Pinpoint the cell where the given text exists, returning its [x, y] midpoint coordinate. 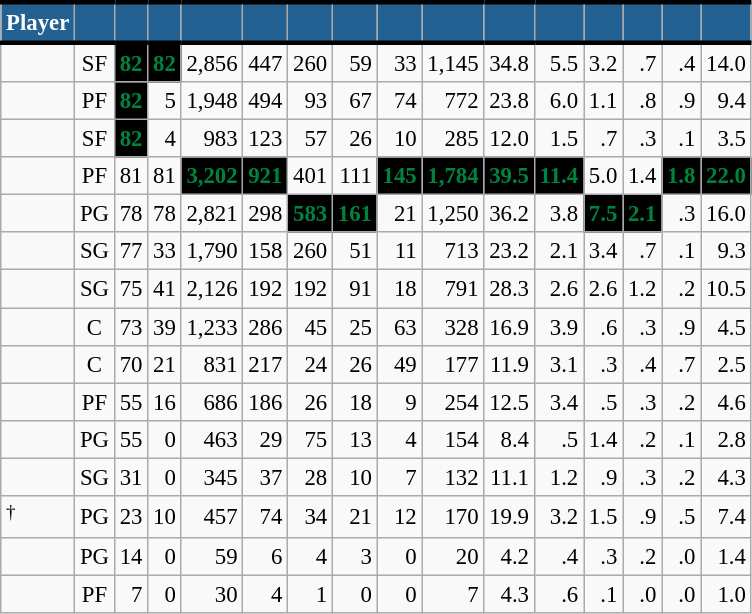
2,856 [212, 62]
23.8 [509, 101]
132 [453, 477]
9.3 [726, 251]
25 [354, 327]
298 [266, 214]
31 [130, 477]
39.5 [509, 176]
57 [310, 139]
111 [354, 176]
23.2 [509, 251]
3.9 [558, 327]
Player [38, 22]
447 [266, 62]
11.9 [509, 364]
9.4 [726, 101]
5 [164, 101]
286 [266, 327]
67 [354, 101]
285 [453, 139]
2.5 [726, 364]
91 [354, 289]
8.4 [509, 439]
3,202 [212, 176]
1,784 [453, 176]
36.2 [509, 214]
772 [453, 101]
12 [400, 517]
1.1 [604, 101]
14.0 [726, 62]
686 [212, 402]
161 [354, 214]
1,948 [212, 101]
3.8 [558, 214]
29 [266, 439]
70 [130, 364]
4.2 [509, 557]
16 [164, 402]
345 [212, 477]
1,145 [453, 62]
4.5 [726, 327]
3.5 [726, 139]
494 [266, 101]
7.4 [726, 517]
93 [310, 101]
73 [130, 327]
254 [453, 402]
401 [310, 176]
791 [453, 289]
24 [310, 364]
217 [266, 364]
5.5 [558, 62]
1,233 [212, 327]
14 [130, 557]
921 [266, 176]
28.3 [509, 289]
1.8 [682, 176]
1,790 [212, 251]
4.6 [726, 402]
1 [310, 594]
583 [310, 214]
11 [400, 251]
2.8 [726, 439]
† [38, 517]
123 [266, 139]
145 [400, 176]
20 [453, 557]
463 [212, 439]
51 [354, 251]
328 [453, 327]
2,126 [212, 289]
77 [130, 251]
186 [266, 402]
5.0 [604, 176]
983 [212, 139]
13 [354, 439]
1.0 [726, 594]
19.9 [509, 517]
23 [130, 517]
7.5 [604, 214]
11.4 [558, 176]
49 [400, 364]
16.0 [726, 214]
2,821 [212, 214]
10.5 [726, 289]
34.8 [509, 62]
713 [453, 251]
34 [310, 517]
16.9 [509, 327]
3.1 [558, 364]
831 [212, 364]
41 [164, 289]
9 [400, 402]
1,250 [453, 214]
37 [266, 477]
12.0 [509, 139]
45 [310, 327]
6.0 [558, 101]
11.1 [509, 477]
457 [212, 517]
39 [164, 327]
3 [354, 557]
22.0 [726, 176]
158 [266, 251]
63 [400, 327]
28 [310, 477]
177 [453, 364]
30 [212, 594]
154 [453, 439]
6 [266, 557]
.8 [642, 101]
12.5 [509, 402]
170 [453, 517]
